Search for the cell housing the specified text and yield its [X, Y] center coordinate. 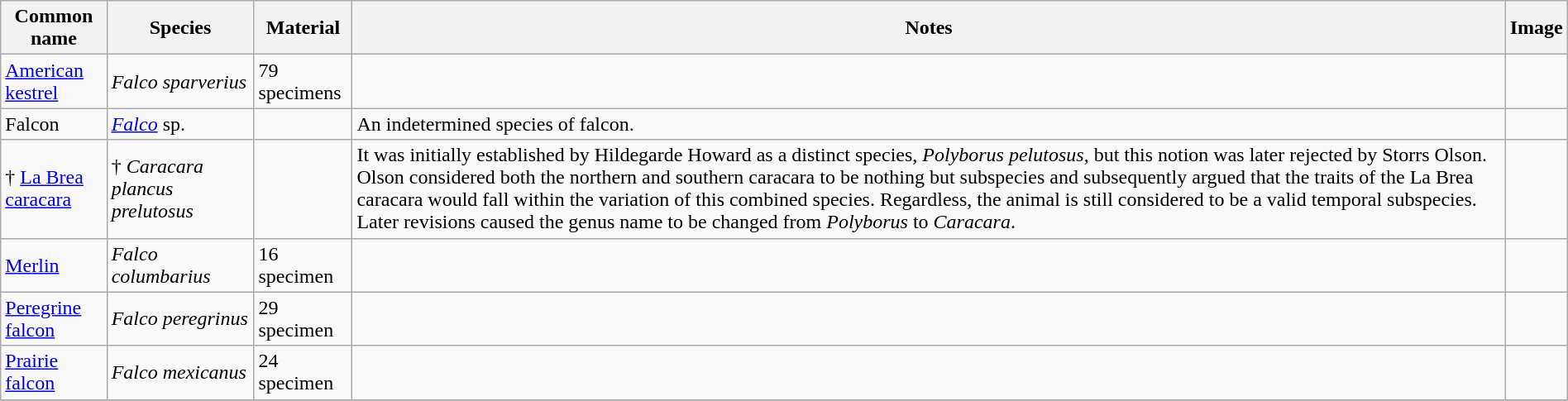
† Caracara plancus prelutosus [180, 189]
An indetermined species of falcon. [929, 124]
Material [303, 28]
Image [1537, 28]
Prairie falcon [54, 372]
Falco sp. [180, 124]
Falco mexicanus [180, 372]
Falco sparverius [180, 81]
Falco columbarius [180, 265]
79 specimens [303, 81]
Species [180, 28]
Peregrine falcon [54, 319]
16 specimen [303, 265]
American kestrel [54, 81]
24 specimen [303, 372]
Merlin [54, 265]
Falco peregrinus [180, 319]
Common name [54, 28]
29 specimen [303, 319]
Falcon [54, 124]
† La Brea caracara [54, 189]
Notes [929, 28]
